Extract the (x, y) coordinate from the center of the cell holding the provided text.  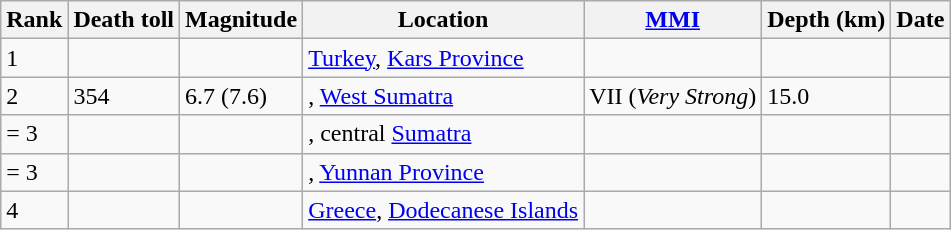
Greece, Dodecanese Islands (444, 210)
Turkey, Kars Province (444, 58)
1 (34, 58)
, Yunnan Province (444, 172)
VII (Very Strong) (673, 96)
Location (444, 20)
Depth (km) (826, 20)
Magnitude (242, 20)
15.0 (826, 96)
354 (124, 96)
6.7 (7.6) (242, 96)
Date (920, 20)
, central Sumatra (444, 134)
MMI (673, 20)
2 (34, 96)
Death toll (124, 20)
Rank (34, 20)
4 (34, 210)
, West Sumatra (444, 96)
